Locate the cell with the specified text and output its (x, y) center coordinate. 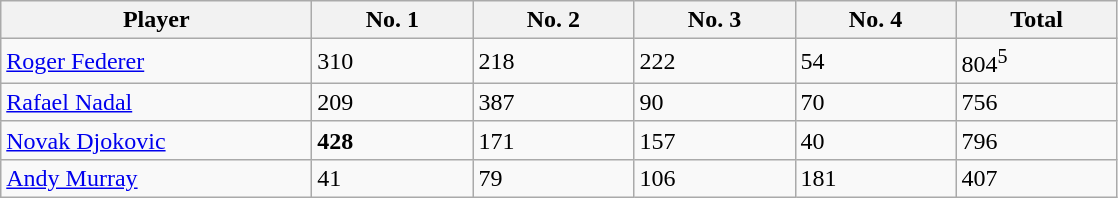
Andy Murray (156, 178)
No. 4 (876, 20)
106 (714, 178)
428 (392, 140)
171 (554, 140)
222 (714, 62)
No. 1 (392, 20)
756 (1036, 102)
8045 (1036, 62)
Player (156, 20)
79 (554, 178)
209 (392, 102)
218 (554, 62)
Total (1036, 20)
310 (392, 62)
Roger Federer (156, 62)
41 (392, 178)
90 (714, 102)
181 (876, 178)
No. 2 (554, 20)
387 (554, 102)
54 (876, 62)
No. 3 (714, 20)
70 (876, 102)
157 (714, 140)
Novak Djokovic (156, 140)
Rafael Nadal (156, 102)
407 (1036, 178)
40 (876, 140)
796 (1036, 140)
